Output the [x, y] coordinate of the center of the cell containing the given text.  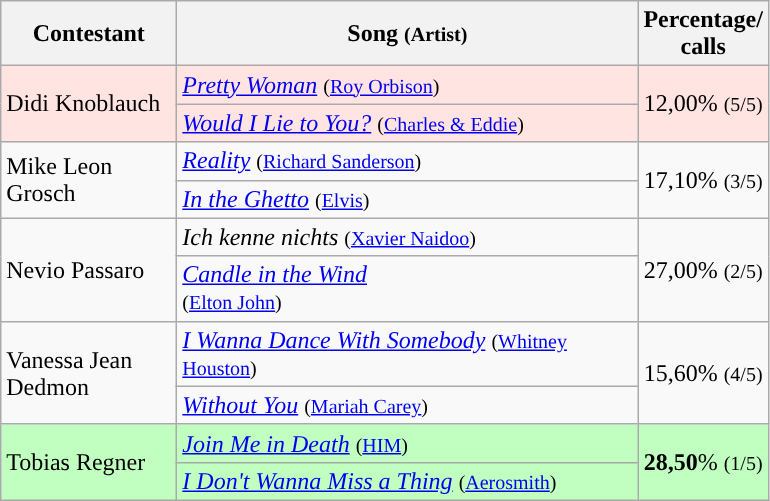
Without You (Mariah Carey) [408, 405]
Song (Artist) [408, 34]
Contestant [89, 34]
Vanessa Jean Dedmon [89, 372]
In the Ghetto (Elvis) [408, 199]
Percentage/calls [704, 34]
15,60% (4/5) [704, 372]
Join Me in Death (HIM) [408, 443]
Mike Leon Grosch [89, 180]
27,00% (2/5) [704, 270]
17,10% (3/5) [704, 180]
Reality (Richard Sanderson) [408, 161]
12,00% (5/5) [704, 104]
I Don't Wanna Miss a Thing (Aerosmith) [408, 481]
Ich kenne nichts (Xavier Naidoo) [408, 237]
Pretty Woman (Roy Orbison) [408, 85]
Tobias Regner [89, 462]
Didi Knoblauch [89, 104]
I Wanna Dance With Somebody (Whitney Houston) [408, 354]
Candle in the Wind (Elton John) [408, 288]
Nevio Passaro [89, 270]
Would I Lie to You? (Charles & Eddie) [408, 123]
28,50% (1/5) [704, 462]
